Determine the [X, Y] coordinate at the center of the cell enclosing the given text.  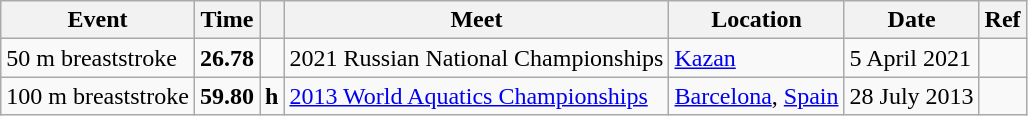
100 m breaststroke [98, 96]
Barcelona, Spain [756, 96]
59.80 [226, 96]
2013 World Aquatics Championships [476, 96]
5 April 2021 [912, 58]
Event [98, 20]
Location [756, 20]
Date [912, 20]
Time [226, 20]
Kazan [756, 58]
h [272, 96]
Meet [476, 20]
26.78 [226, 58]
2021 Russian National Championships [476, 58]
50 m breaststroke [98, 58]
Ref [1002, 20]
28 July 2013 [912, 96]
